Detect which cell encompasses the target text, then output its [x, y] center coordinate. 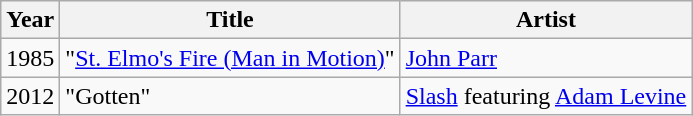
"Gotten" [230, 96]
John Parr [546, 58]
Slash featuring Adam Levine [546, 96]
Title [230, 20]
Artist [546, 20]
1985 [30, 58]
2012 [30, 96]
"St. Elmo's Fire (Man in Motion)" [230, 58]
Year [30, 20]
